Detect which cell encompasses the target text, then output its [x, y] center coordinate. 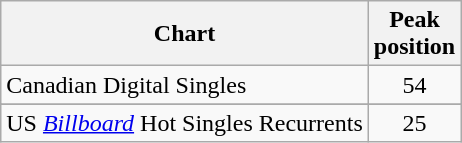
Chart [185, 34]
Peakposition [414, 34]
Canadian Digital Singles [185, 85]
25 [414, 123]
54 [414, 85]
US Billboard Hot Singles Recurrents [185, 123]
